Return the [X, Y] coordinate for the center point of the cell that contains the specified text.  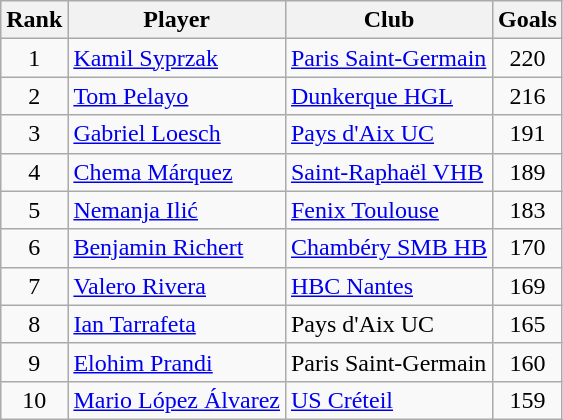
Fenix Toulouse [388, 210]
170 [528, 248]
Valero Rivera [177, 286]
1 [34, 58]
Saint-Raphaël VHB [388, 172]
Ian Tarrafeta [177, 324]
189 [528, 172]
7 [34, 286]
Club [388, 20]
Elohim Prandi [177, 362]
5 [34, 210]
10 [34, 400]
Nemanja Ilić [177, 210]
6 [34, 248]
191 [528, 134]
169 [528, 286]
Tom Pelayo [177, 96]
Kamil Syprzak [177, 58]
Player [177, 20]
Chema Márquez [177, 172]
Mario López Álvarez [177, 400]
4 [34, 172]
Chambéry SMB HB [388, 248]
159 [528, 400]
Dunkerque HGL [388, 96]
Gabriel Loesch [177, 134]
216 [528, 96]
8 [34, 324]
US Créteil [388, 400]
165 [528, 324]
2 [34, 96]
9 [34, 362]
HBC Nantes [388, 286]
160 [528, 362]
Benjamin Richert [177, 248]
3 [34, 134]
Rank [34, 20]
183 [528, 210]
220 [528, 58]
Goals [528, 20]
